Capture the cell that displays the provided text and extract its [X, Y] central coordinate. 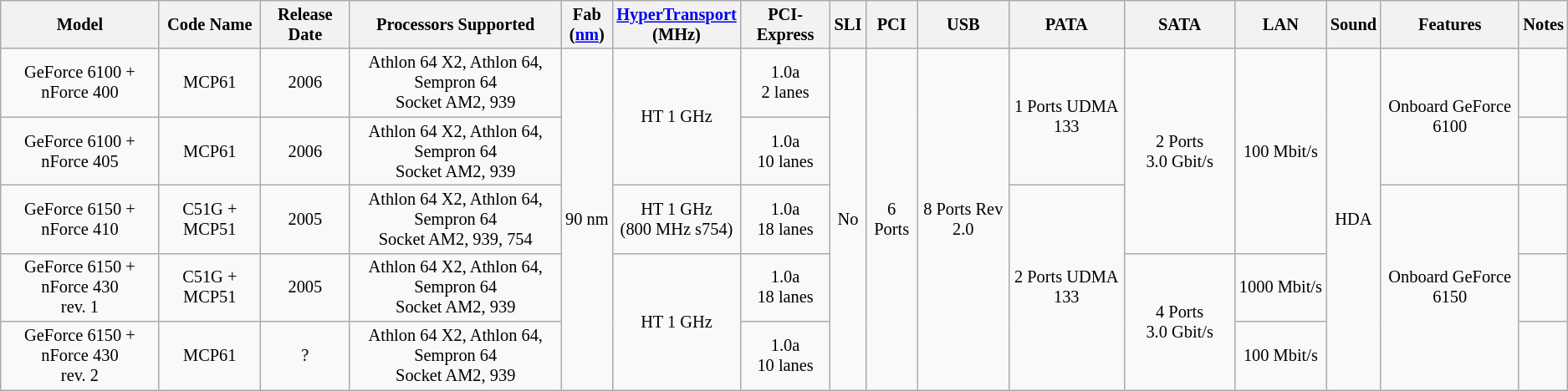
GeForce 6150 + nForce 410 [80, 219]
LAN [1281, 24]
4 Ports 3.0 Gbit/s [1179, 321]
Onboard GeForce 6150 [1450, 287]
Processors Supported [455, 24]
1 Ports UDMA 133 [1066, 117]
Model [80, 24]
90 nm [587, 219]
PCI-Express [786, 24]
HDA [1353, 219]
2 Ports 3.0 Gbit/s [1179, 150]
No [848, 219]
Athlon 64 X2, Athlon 64, Sempron 64Socket AM2, 939, 754 [455, 219]
6 Ports [891, 219]
8 Ports Rev 2.0 [963, 219]
2 Ports UDMA 133 [1066, 287]
Features [1450, 24]
HyperTransport(MHz) [676, 24]
GeForce 6100 + nForce 405 [80, 151]
Sound [1353, 24]
PATA [1066, 24]
Notes [1543, 24]
GeForce 6100 + nForce 400 [80, 83]
HT 1 GHz(800 MHz s754) [676, 219]
SLI [848, 24]
GeForce 6150 + nForce 430rev. 1 [80, 287]
Release Date [304, 24]
1.0a2 lanes [786, 83]
1000 Mbit/s [1281, 287]
GeForce 6150 + nForce 430rev. 2 [80, 356]
? [304, 356]
SATA [1179, 24]
Fab(nm) [587, 24]
PCI [891, 24]
Onboard GeForce 6100 [1450, 117]
USB [963, 24]
Code Name [209, 24]
